From the cell containing the given text, extract its center point as [x, y] coordinate. 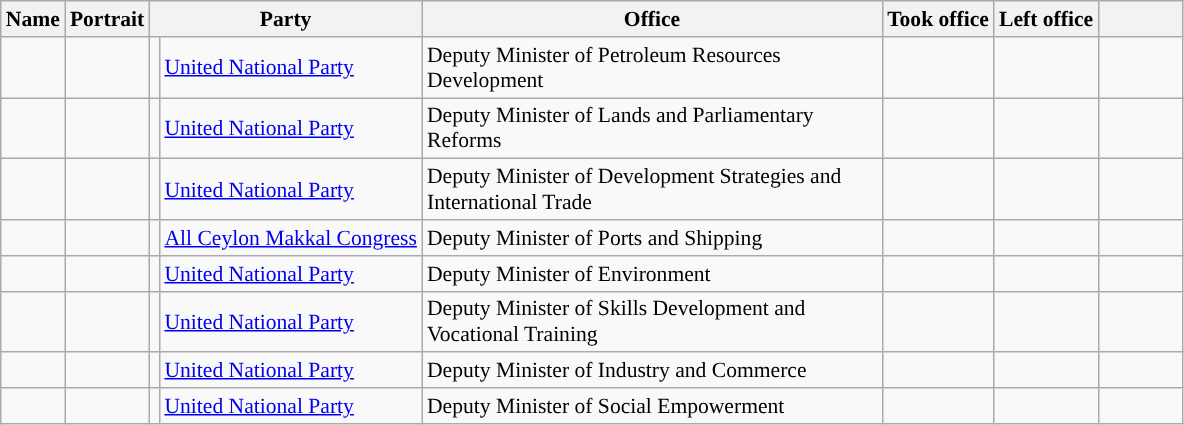
All Ceylon Makkal Congress [290, 238]
Left office [1046, 19]
Deputy Minister of Lands and Parliamentary Reforms [652, 128]
Took office [938, 19]
Deputy Minister of Development Strategies and International Trade [652, 190]
Office [652, 19]
Deputy Minister of Industry and Commerce [652, 371]
Deputy Minister of Ports and Shipping [652, 238]
Deputy Minister of Petroleum Resources Development [652, 68]
Deputy Minister of Skills Development and Vocational Training [652, 322]
Deputy Minister of Social Empowerment [652, 406]
Party [286, 19]
Name [33, 19]
Deputy Minister of Environment [652, 274]
Portrait [107, 19]
